Pinpoint the cell where the given text exists, returning its [X, Y] midpoint coordinate. 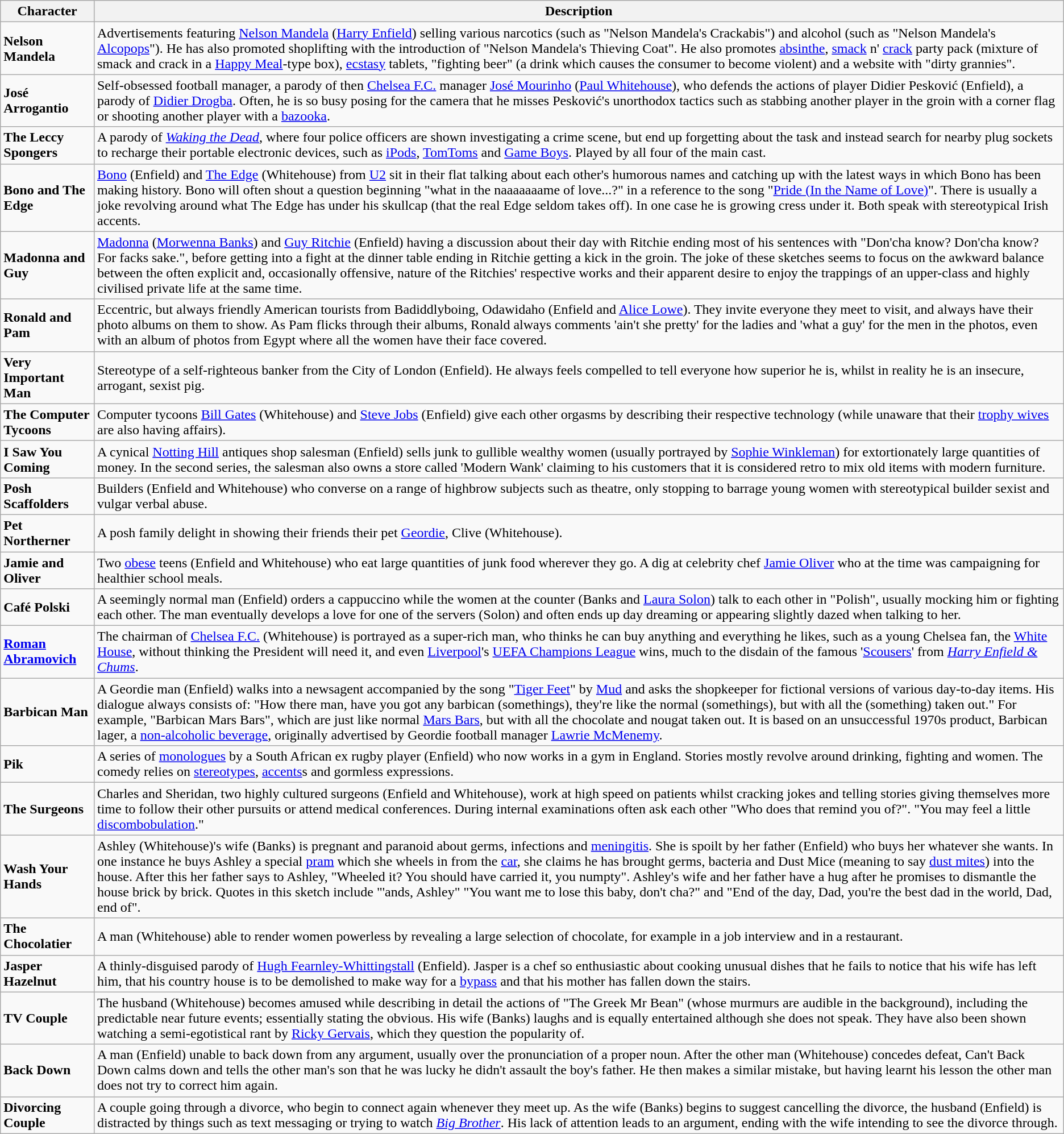
Jamie and Oliver [48, 570]
The Leccy Spongers [48, 146]
The Surgeons [48, 809]
Pet Northerner [48, 533]
Nelson Mandela [48, 48]
Jasper Hazelnut [48, 973]
TV Couple [48, 1018]
Madonna and Guy [48, 265]
A man (Whitehouse) able to render women powerless by revealing a large selection of chocolate, for example in a job interview and in a restaurant. [579, 937]
The Chocolatier [48, 937]
Wash Your Hands [48, 877]
Roman Abramovich [48, 652]
José Arrogantio [48, 101]
Description [579, 11]
The Computer Tycoons [48, 422]
Ronald and Pam [48, 325]
I Saw You Coming [48, 459]
Barbican Man [48, 712]
Café Polski [48, 607]
Posh Scaffolders [48, 496]
Divorcing Couple [48, 1115]
Back Down [48, 1070]
A posh family delight in showing their friends their pet Geordie, Clive (Whitehouse). [579, 533]
Very Important Man [48, 377]
Pik [48, 764]
Bono and The Edge [48, 198]
Character [48, 11]
